Locate the cell with the specified text and output its (x, y) center coordinate. 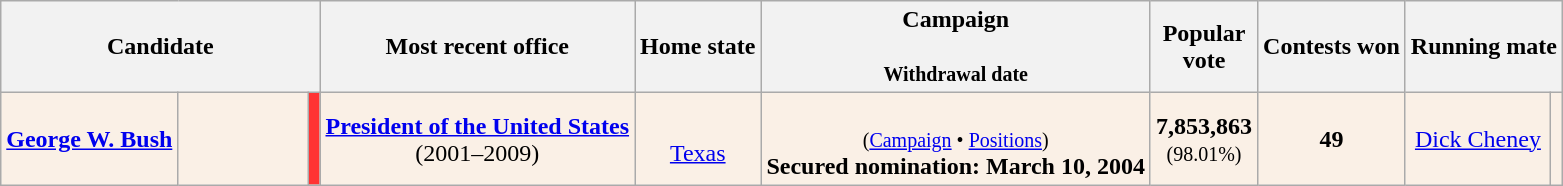
(Campaign • Positions)Secured nomination: March 10, 2004 (956, 139)
Running mate (1484, 47)
CampaignWithdrawal date (956, 47)
7,853,863(98.01%) (1204, 139)
Popularvote (1204, 47)
Dick Cheney (1478, 139)
Candidate (160, 47)
49 (1332, 139)
Home state (698, 47)
President of the United States(2001–2009) (478, 139)
Most recent office (478, 47)
George W. Bush (90, 139)
Contests won (1332, 47)
Texas (698, 139)
